Capture the cell that displays the provided text and extract its [x, y] central coordinate. 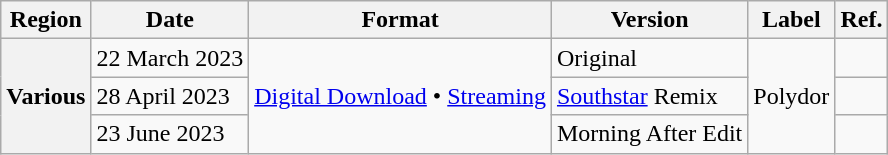
Polydor [792, 96]
Region [46, 20]
28 April 2023 [170, 96]
Original [649, 58]
Digital Download • Streaming [400, 96]
Label [792, 20]
Various [46, 96]
Version [649, 20]
Southstar Remix [649, 96]
Date [170, 20]
23 June 2023 [170, 134]
Morning After Edit [649, 134]
Format [400, 20]
Ref. [862, 20]
22 March 2023 [170, 58]
